For the text-containing cell, return its midpoint in (x, y) coordinate format. 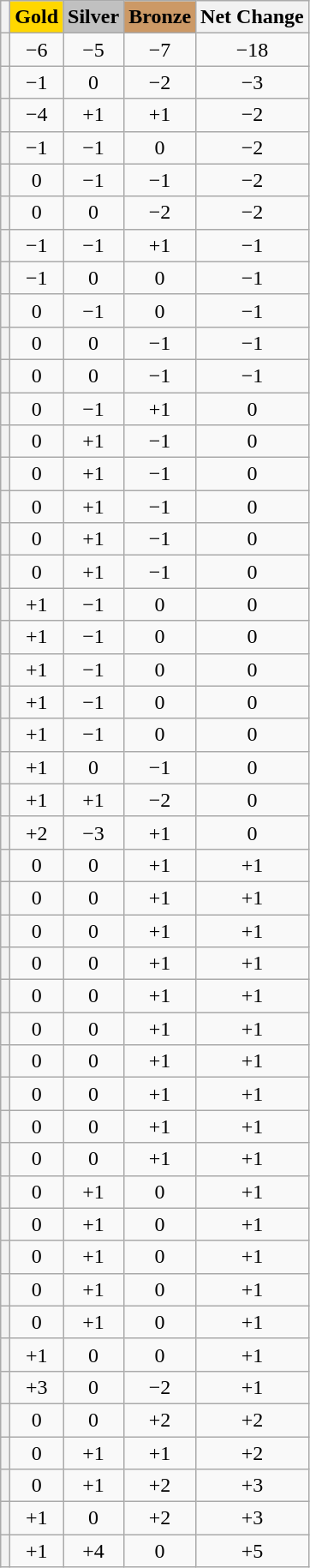
−18 (253, 50)
−5 (94, 50)
Silver (94, 17)
Gold (37, 17)
+5 (253, 1551)
−7 (160, 50)
+4 (94, 1551)
Bronze (160, 17)
−4 (37, 115)
−6 (37, 50)
Net Change (253, 17)
